Find where the given text appears and provide that cell's center as (X, Y) coordinate. 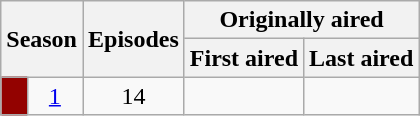
14 (133, 96)
1 (54, 96)
Episodes (133, 39)
Originally aired (302, 20)
Last aired (362, 58)
Season (42, 39)
First aired (244, 58)
